Locate the cell with the specified text and output its [x, y] center coordinate. 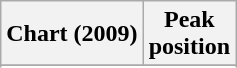
Chart (2009) [72, 34]
Peakposition [189, 34]
